Return [x, y] of the center of cell containing provided text 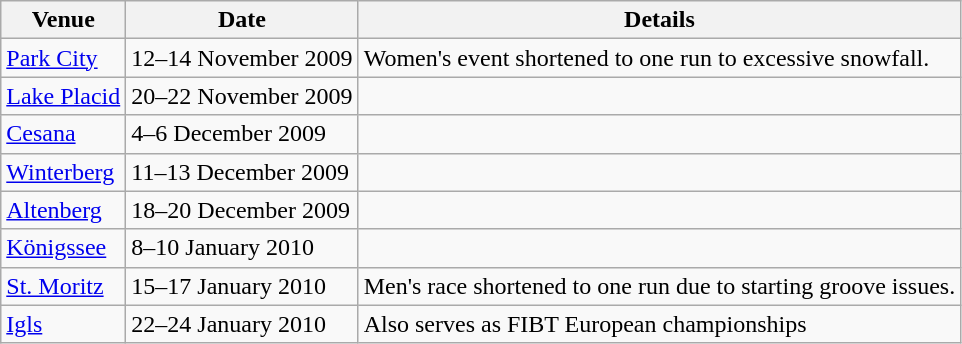
Women's event shortened to one run to excessive snowfall. [660, 58]
Park City [64, 58]
Winterberg [64, 172]
Cesana [64, 134]
20–22 November 2009 [242, 96]
Men's race shortened to one run due to starting groove issues. [660, 286]
Lake Placid [64, 96]
Königssee [64, 248]
11–13 December 2009 [242, 172]
Details [660, 20]
Also serves as FIBT European championships [660, 324]
12–14 November 2009 [242, 58]
4–6 December 2009 [242, 134]
18–20 December 2009 [242, 210]
St. Moritz [64, 286]
15–17 January 2010 [242, 286]
8–10 January 2010 [242, 248]
Altenberg [64, 210]
Venue [64, 20]
22–24 January 2010 [242, 324]
Igls [64, 324]
Date [242, 20]
